Scan for the cell matching the given text and deliver its (X, Y) coordinate at center. 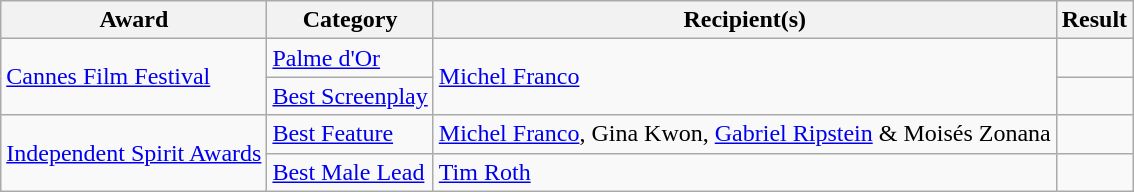
Recipient(s) (744, 20)
Michel Franco, Gina Kwon, Gabriel Ripstein & Moisés Zonana (744, 134)
Award (134, 20)
Palme d'Or (350, 58)
Best Feature (350, 134)
Michel Franco (744, 77)
Independent Spirit Awards (134, 153)
Category (350, 20)
Tim Roth (744, 172)
Best Male Lead (350, 172)
Best Screenplay (350, 96)
Cannes Film Festival (134, 77)
Result (1094, 20)
